Output the (x, y) coordinate of the center of the cell containing the given text.  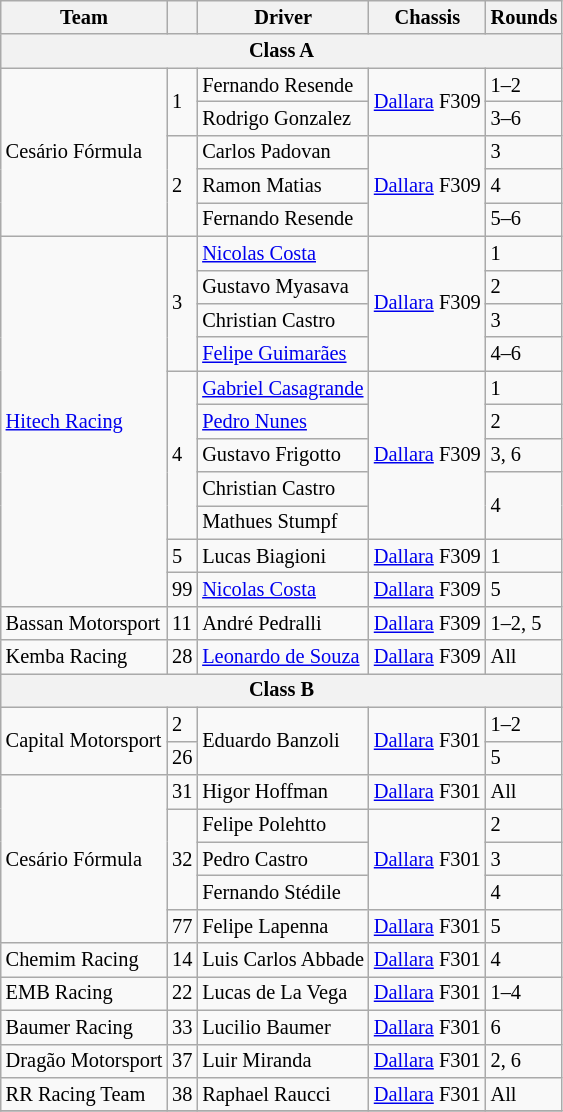
5–6 (524, 219)
1–2, 5 (524, 623)
Driver (283, 17)
Chassis (428, 17)
RR Racing Team (84, 1094)
3–6 (524, 118)
Higor Hoffman (283, 791)
Dragão Motorsport (84, 1061)
Carlos Padovan (283, 152)
1–4 (524, 993)
Kemba Racing (84, 657)
Lucilio Baumer (283, 1027)
EMB Racing (84, 993)
Pedro Castro (283, 859)
11 (182, 623)
31 (182, 791)
Chemim Racing (84, 960)
2, 6 (524, 1061)
Rodrigo Gonzalez (283, 118)
Rounds (524, 17)
Raphael Raucci (283, 1094)
37 (182, 1061)
Felipe Polehtto (283, 825)
99 (182, 589)
Hitech Racing (84, 421)
26 (182, 758)
28 (182, 657)
Pedro Nunes (283, 421)
Gustavo Frigotto (283, 455)
14 (182, 960)
Gustavo Myasava (283, 287)
Felipe Lapenna (283, 926)
Team (84, 17)
Bassan Motorsport (84, 623)
Class A (282, 51)
33 (182, 1027)
Mathues Stumpf (283, 522)
Baumer Racing (84, 1027)
6 (524, 1027)
Fernando Stédile (283, 892)
Lucas de La Vega (283, 993)
22 (182, 993)
Felipe Guimarães (283, 354)
Leonardo de Souza (283, 657)
77 (182, 926)
Lucas Biagioni (283, 556)
32 (182, 858)
Gabriel Casagrande (283, 388)
Ramon Matias (283, 186)
38 (182, 1094)
Capital Motorsport (84, 740)
Eduardo Banzoli (283, 740)
4–6 (524, 354)
Class B (282, 690)
Luis Carlos Abbade (283, 960)
André Pedralli (283, 623)
Luir Miranda (283, 1061)
3, 6 (524, 455)
